Locate the cell with the specified text and output its [x, y] center coordinate. 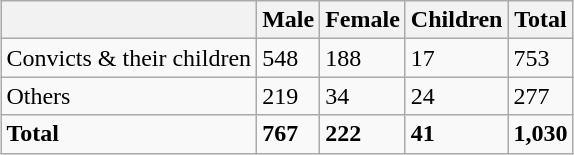
Children [456, 20]
548 [288, 58]
Convicts & their children [129, 58]
753 [540, 58]
Others [129, 96]
41 [456, 134]
24 [456, 96]
277 [540, 96]
34 [363, 96]
222 [363, 134]
17 [456, 58]
1,030 [540, 134]
Male [288, 20]
219 [288, 96]
188 [363, 58]
767 [288, 134]
Female [363, 20]
